Extract the [X, Y] coordinate from the center of the cell holding the provided text.  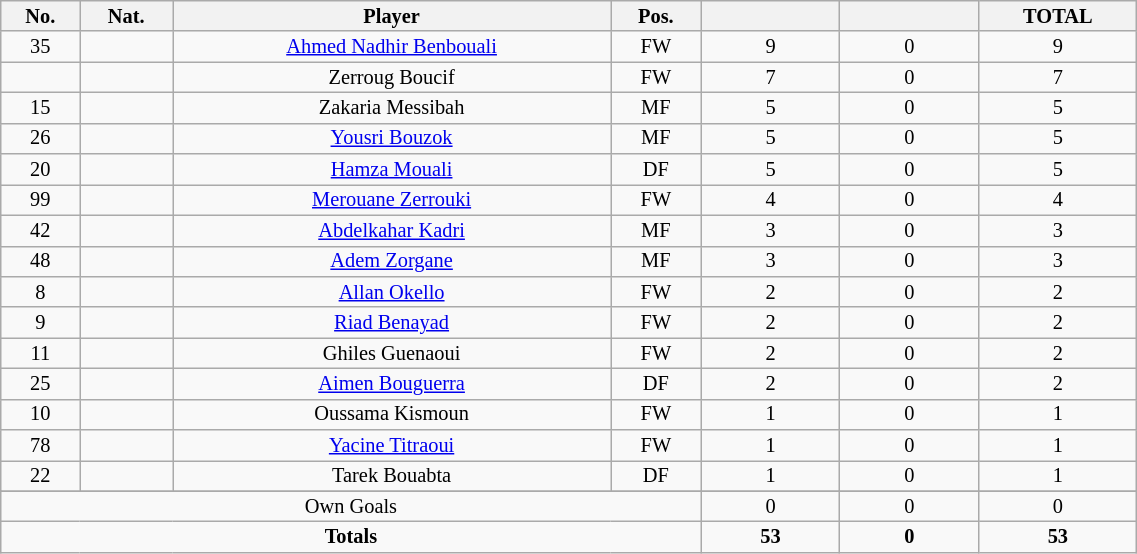
35 [40, 46]
8 [40, 292]
15 [40, 108]
26 [40, 138]
Merouane Zerrouki [392, 200]
Zerroug Boucif [392, 78]
Player [392, 16]
Pos. [656, 16]
11 [40, 354]
Ahmed Nadhir Benbouali [392, 46]
Yousri Bouzok [392, 138]
Adem Zorgane [392, 262]
20 [40, 170]
Ghiles Guenaoui [392, 354]
Zakaria Messibah [392, 108]
42 [40, 230]
Aimen Bouguerra [392, 384]
Nat. [126, 16]
Yacine Titraoui [392, 446]
Allan Okello [392, 292]
Abdelkahar Kadri [392, 230]
Hamza Mouali [392, 170]
No. [40, 16]
Totals [351, 538]
Oussama Kismoun [392, 414]
99 [40, 200]
Riad Benayad [392, 322]
22 [40, 476]
10 [40, 414]
TOTAL [1058, 16]
48 [40, 262]
Tarek Bouabta [392, 476]
25 [40, 384]
Own Goals [351, 506]
78 [40, 446]
